Detect which cell encompasses the target text, then output its (x, y) center coordinate. 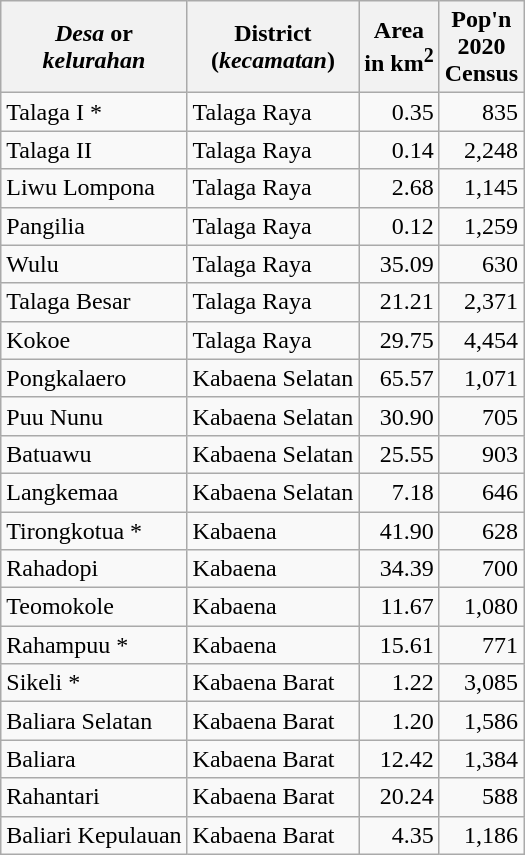
41.90 (399, 531)
Rahantari (94, 797)
Pongkalaero (94, 378)
646 (481, 492)
1.20 (399, 721)
4,454 (481, 340)
3,085 (481, 683)
Langkemaa (94, 492)
District (kecamatan) (273, 47)
1.22 (399, 683)
2,248 (481, 150)
Rahampuu * (94, 645)
25.55 (399, 454)
0.35 (399, 112)
628 (481, 531)
7.18 (399, 492)
630 (481, 264)
20.24 (399, 797)
Baliara (94, 759)
1,384 (481, 759)
1,259 (481, 226)
Kokoe (94, 340)
Talaga I * (94, 112)
Baliara Selatan (94, 721)
Puu Nunu (94, 416)
34.39 (399, 569)
2,371 (481, 302)
21.21 (399, 302)
30.90 (399, 416)
588 (481, 797)
4.35 (399, 835)
700 (481, 569)
771 (481, 645)
0.12 (399, 226)
1,145 (481, 188)
903 (481, 454)
1,071 (481, 378)
Batuawu (94, 454)
Baliari Kepulauan (94, 835)
1,586 (481, 721)
Wulu (94, 264)
2.68 (399, 188)
65.57 (399, 378)
Desa or kelurahan (94, 47)
1,186 (481, 835)
1,080 (481, 607)
Liwu Lompona (94, 188)
835 (481, 112)
Tirongkotua * (94, 531)
15.61 (399, 645)
Talaga II (94, 150)
Rahadopi (94, 569)
Pangilia (94, 226)
12.42 (399, 759)
Sikeli * (94, 683)
29.75 (399, 340)
0.14 (399, 150)
Teomokole (94, 607)
Talaga Besar (94, 302)
11.67 (399, 607)
Area in km2 (399, 47)
35.09 (399, 264)
Pop'n 2020Census (481, 47)
705 (481, 416)
